Pinpoint the cell where the given text exists, returning its (X, Y) midpoint coordinate. 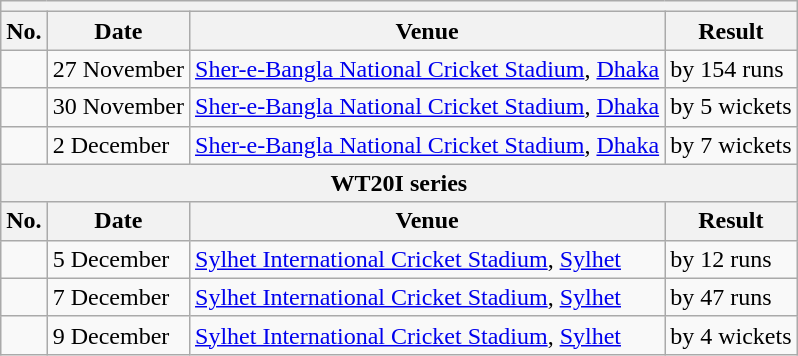
30 November (118, 107)
7 December (118, 297)
by 5 wickets (731, 107)
by 12 runs (731, 259)
by 154 runs (731, 69)
9 December (118, 335)
2 December (118, 145)
by 47 runs (731, 297)
by 7 wickets (731, 145)
5 December (118, 259)
WT20I series (399, 183)
27 November (118, 69)
by 4 wickets (731, 335)
